Capture the cell that displays the provided text and extract its [x, y] central coordinate. 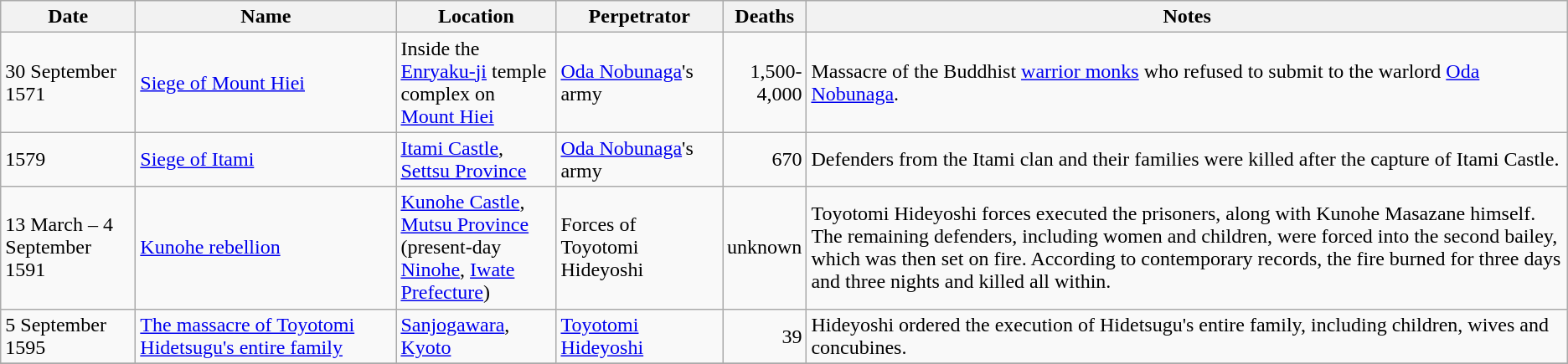
Hideyoshi ordered the execution of Hidetsugu's entire family, including children, wives and concubines. [1187, 336]
Perpetrator [640, 17]
The massacre of Toyotomi Hidetsugu's entire family [266, 336]
Toyotomi Hideyoshi [640, 336]
Defenders from the Itami clan and their families were killed after the capture of Itami Castle. [1187, 159]
30 September 1571 [69, 82]
Deaths [764, 17]
Massacre of the Buddhist warrior monks who refused to submit to the warlord Oda Nobunaga. [1187, 82]
13 March – 4 September 1591 [69, 248]
Siege of Itami [266, 159]
unknown [764, 248]
39 [764, 336]
Siege of Mount Hiei [266, 82]
1579 [69, 159]
Itami Castle, Settsu Province [476, 159]
Date [69, 17]
5 September 1595 [69, 336]
Inside the Enryaku-ji temple complex on Mount Hiei [476, 82]
Kunohe Castle, Mutsu Province (present-day Ninohe, Iwate Prefecture) [476, 248]
Name [266, 17]
Kunohe rebellion [266, 248]
Sanjogawara, Kyoto [476, 336]
Location [476, 17]
670 [764, 159]
Notes [1187, 17]
Forces of Toyotomi Hideyoshi [640, 248]
1,500-4,000 [764, 82]
